From the cell containing the given text, extract its center point as (X, Y) coordinate. 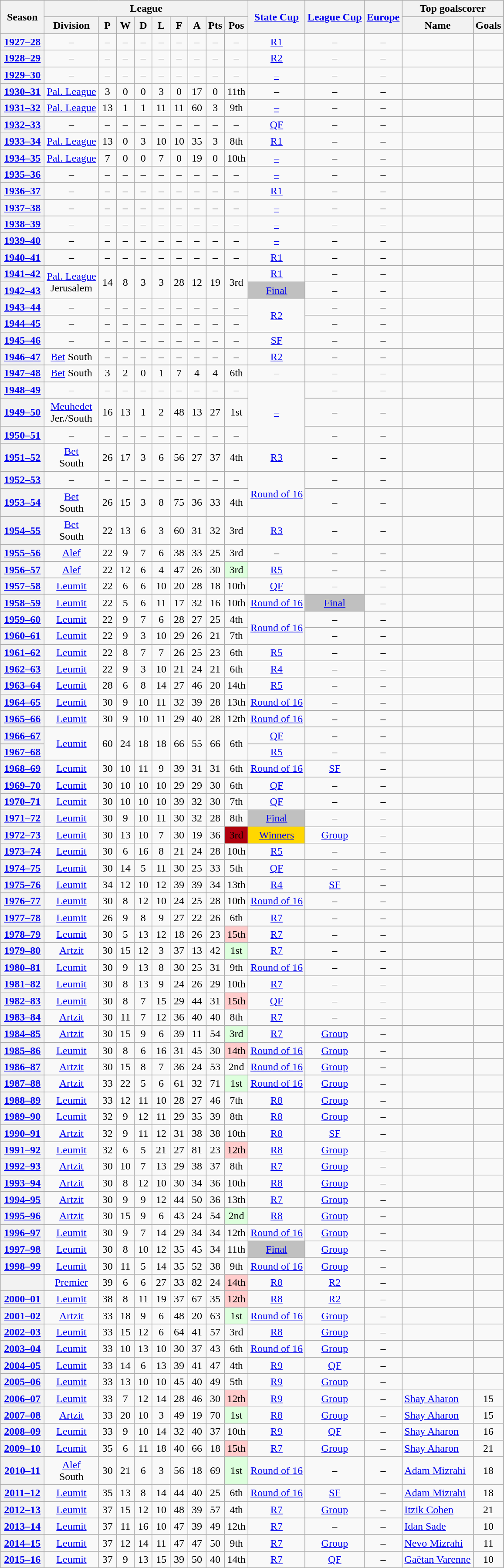
2013–14 (23, 1526)
63 (215, 1316)
1970–71 (23, 802)
1997–98 (23, 1249)
2010–11 (23, 1470)
D (143, 25)
1976–77 (23, 901)
1946–47 (23, 357)
Europe (383, 17)
P (107, 25)
State Cup (276, 17)
1981–82 (23, 984)
2011–12 (23, 1493)
1936–37 (23, 191)
1949–50 (23, 412)
1969–70 (23, 785)
1966–67 (23, 735)
1991–92 (23, 1150)
53 (215, 1067)
1986–87 (23, 1067)
1993–94 (23, 1183)
Pos (237, 25)
55 (197, 743)
1977–78 (23, 918)
2007–08 (23, 1415)
1996–97 (23, 1233)
1934–35 (23, 158)
Name (437, 25)
1959–60 (23, 619)
Itzik Cohen (437, 1510)
Division (71, 25)
1948–49 (23, 390)
1961–62 (23, 652)
1931–32 (23, 108)
Pts (215, 25)
1968–69 (23, 768)
1930–31 (23, 91)
1983–84 (23, 1017)
1951–52 (23, 457)
42 (215, 951)
League Cup (335, 17)
1928–29 (23, 58)
1943–44 (23, 307)
Nevo Mizrahi (437, 1543)
2009–10 (23, 1448)
A (197, 25)
1994–95 (23, 1200)
2005–06 (23, 1382)
1992–93 (23, 1166)
75 (179, 502)
1979–80 (23, 951)
1990–91 (23, 1133)
2002–03 (23, 1332)
1984–85 (23, 1034)
W (125, 25)
1989–90 (23, 1117)
1941–42 (23, 274)
2003–04 (23, 1349)
2015–16 (23, 1559)
1973–74 (23, 852)
1982–83 (23, 1000)
Winners (276, 835)
1965–66 (23, 719)
1937–38 (23, 208)
F (179, 25)
2014–15 (23, 1543)
1942–43 (23, 291)
71 (215, 1084)
2000–01 (23, 1299)
1945–46 (23, 340)
1978–79 (23, 934)
69 (215, 1470)
70 (215, 1415)
1944–45 (23, 324)
1974–75 (23, 868)
1963–64 (23, 686)
1952–53 (23, 480)
1955–56 (23, 553)
1927–28 (23, 42)
1933–34 (23, 141)
1985–86 (23, 1050)
1995–96 (23, 1216)
1987–88 (23, 1084)
MeuhedetJer./South (71, 412)
1932–33 (23, 125)
Pal. League Jerusalem (71, 282)
Premier (71, 1282)
1988–89 (23, 1100)
64 (179, 1332)
2004–05 (23, 1365)
1971–72 (23, 818)
1967–68 (23, 752)
League (146, 9)
Gaëtan Varenne (437, 1559)
1929–30 (23, 75)
67 (197, 1299)
1954–55 (23, 531)
1964–65 (23, 702)
82 (197, 1282)
2006–07 (23, 1399)
81 (197, 1150)
1947–48 (23, 373)
1938–39 (23, 224)
1953–54 (23, 502)
L (161, 25)
1956–57 (23, 570)
1935–36 (23, 174)
1939–40 (23, 241)
2012–13 (23, 1510)
Top goalscorer (453, 9)
1950–51 (23, 435)
AlefSouth (71, 1470)
1975–76 (23, 885)
Season (23, 17)
1980–81 (23, 967)
1940–41 (23, 257)
1957–58 (23, 586)
1998–99 (23, 1266)
52 (197, 1266)
1972–73 (23, 835)
2001–02 (23, 1316)
Goals (488, 25)
2008–09 (23, 1432)
1962–63 (23, 669)
1960–61 (23, 636)
Idan Sade (437, 1526)
61 (179, 1084)
1958–59 (23, 603)
